From the cell containing the given text, extract its center point as (X, Y) coordinate. 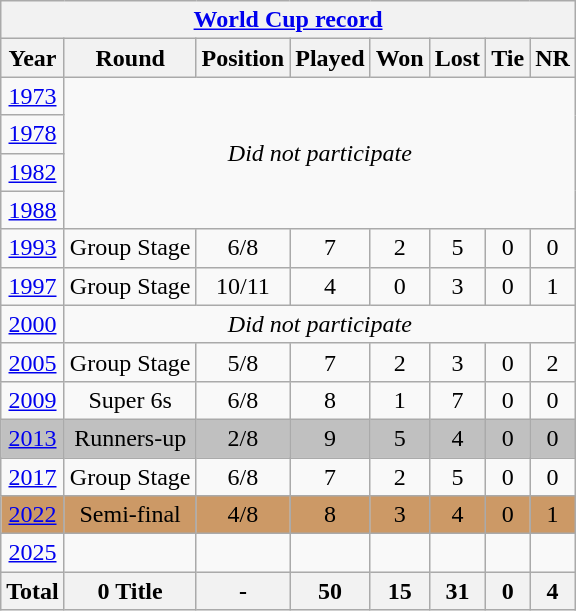
Year (33, 58)
Won (400, 58)
50 (330, 591)
4/8 (243, 515)
9 (330, 438)
2013 (33, 438)
15 (400, 591)
NR (553, 58)
1997 (33, 286)
Total (33, 591)
1982 (33, 172)
World Cup record (288, 20)
2009 (33, 400)
Super 6s (130, 400)
2017 (33, 477)
Tie (508, 58)
2000 (33, 324)
Played (330, 58)
- (243, 591)
2022 (33, 515)
1993 (33, 248)
2005 (33, 362)
2/8 (243, 438)
10/11 (243, 286)
0 Title (130, 591)
Lost (457, 58)
1973 (33, 96)
2025 (33, 553)
Runners-up (130, 438)
Position (243, 58)
Round (130, 58)
1988 (33, 210)
Semi-final (130, 515)
31 (457, 591)
5/8 (243, 362)
1978 (33, 134)
